Return the [X, Y] coordinate for the center point of the cell that contains the specified text.  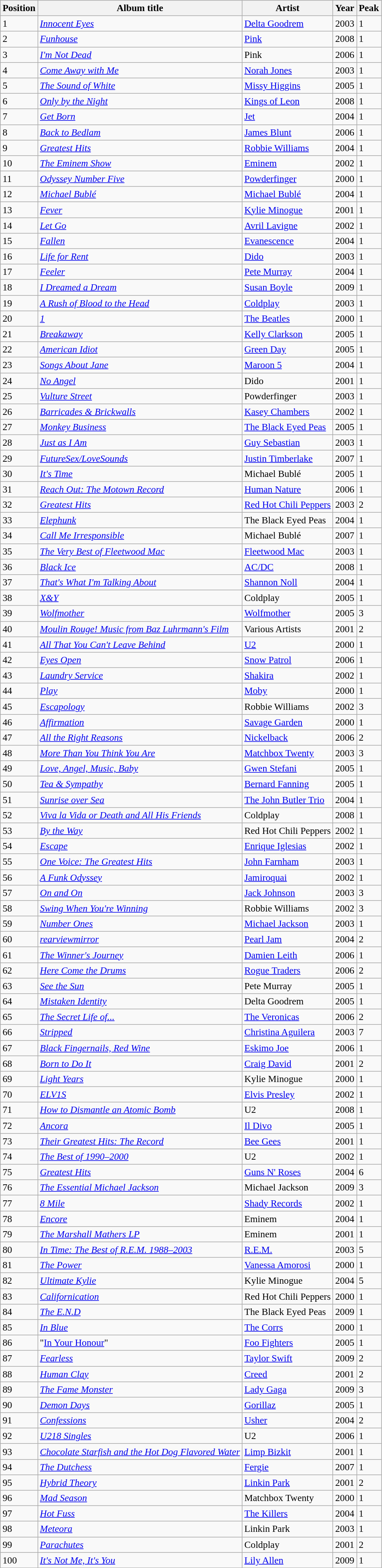
Hot Fuss [140, 1513]
Fearless [140, 1358]
Usher [288, 1420]
39 [19, 613]
18 [19, 287]
93 [19, 1451]
ELV1S [140, 1094]
Songs About Jane [140, 365]
Human Nature [288, 489]
Vanessa Amorosi [288, 1265]
All the Right Reasons [140, 737]
Snow Patrol [288, 660]
Just as I Am [140, 442]
54 [19, 846]
Monkey Business [140, 427]
90 [19, 1405]
Shady Records [288, 1203]
"In Your Honour" [140, 1342]
Get Born [140, 117]
Viva la Vida or Death and All His Friends [140, 815]
50 [19, 784]
Maroon 5 [288, 365]
Laundry Service [140, 675]
Moulin Rouge! Music from Baz Luhrmann's Film [140, 629]
29 [19, 458]
96 [19, 1498]
Susan Boyle [288, 287]
Moby [288, 691]
Year [345, 8]
Avril Lavigne [288, 225]
Album title [140, 8]
rearviewmirror [140, 939]
48 [19, 753]
51 [19, 799]
63 [19, 985]
It's Not Me, It's You [140, 1560]
Shannon Noll [288, 582]
8 [19, 132]
16 [19, 256]
56 [19, 877]
Foo Fighters [288, 1342]
74 [19, 1156]
87 [19, 1358]
70 [19, 1094]
38 [19, 598]
U218 Singles [140, 1436]
47 [19, 737]
Light Years [140, 1079]
Jack Johnson [288, 893]
17 [19, 272]
Escape [140, 846]
Let Go [140, 225]
Kings of Leon [288, 101]
13 [19, 210]
The E.N.D [140, 1312]
Come Away with Me [140, 70]
The Power [140, 1265]
Kasey Chambers [288, 412]
60 [19, 939]
89 [19, 1389]
Guy Sebastian [288, 442]
Ultimate Kylie [140, 1280]
21 [19, 334]
Black Ice [140, 566]
73 [19, 1141]
Demon Days [140, 1405]
Encore [140, 1218]
Fallen [140, 241]
The Beatles [288, 318]
64 [19, 1001]
The Winner's Journey [140, 955]
On and On [140, 893]
Elvis Presley [288, 1094]
91 [19, 1420]
23 [19, 365]
Damien Leith [288, 955]
25 [19, 396]
34 [19, 536]
65 [19, 1017]
The Fame Monster [140, 1389]
75 [19, 1172]
100 [19, 1560]
FutureSex/LoveSounds [140, 458]
4 [19, 70]
12 [19, 194]
24 [19, 380]
Love, Angel, Music, Baby [140, 769]
Lily Allen [288, 1560]
55 [19, 861]
Il Divo [288, 1126]
Rogue Traders [288, 970]
A Rush of Blood to the Head [140, 303]
Limp Bizkit [288, 1451]
Fleetwood Mac [288, 551]
Stripped [140, 1032]
Various Artists [288, 629]
Artist [288, 8]
76 [19, 1188]
30 [19, 474]
Escapology [140, 706]
Jamiroquai [288, 877]
59 [19, 923]
I Dreamed a Dream [140, 287]
97 [19, 1513]
26 [19, 412]
Confessions [140, 1420]
11 [19, 179]
Human Clay [140, 1374]
The John Butler Trio [288, 799]
81 [19, 1265]
Reach Out: The Motown Record [140, 489]
Mistaken Identity [140, 1001]
Swing When You're Winning [140, 908]
Justin Timberlake [288, 458]
Shakira [288, 675]
Californication [140, 1296]
Sunrise over Sea [140, 799]
52 [19, 815]
42 [19, 660]
Here Come the Drums [140, 970]
Meteora [140, 1529]
43 [19, 675]
27 [19, 427]
That's What I'm Talking About [140, 582]
53 [19, 831]
45 [19, 706]
The Very Best of Fleetwood Mac [140, 551]
85 [19, 1327]
Bee Gees [288, 1141]
I'm Not Dead [140, 55]
Guns N' Roses [288, 1172]
67 [19, 1048]
How to Dismantle an Atomic Bomb [140, 1110]
John Farnham [288, 861]
49 [19, 769]
Innocent Eyes [140, 23]
The Sound of White [140, 85]
Feeler [140, 272]
In Blue [140, 1327]
61 [19, 955]
82 [19, 1280]
Funhouse [140, 39]
Savage Garden [288, 722]
Black Fingernails, Red Wine [140, 1048]
More Than You Think You Are [140, 753]
Nickelback [288, 737]
9 [19, 147]
The Veronicas [288, 1017]
68 [19, 1063]
95 [19, 1482]
8 Mile [140, 1203]
The Essential Michael Jackson [140, 1188]
58 [19, 908]
See the Sun [140, 985]
84 [19, 1312]
Jet [288, 117]
Life for Rent [140, 256]
Creed [288, 1374]
Call Me Irresponsible [140, 536]
Tea & Sympathy [140, 784]
Gorillaz [288, 1405]
Peak [369, 8]
The Killers [288, 1513]
Norah Jones [288, 70]
98 [19, 1529]
Back to Bedlam [140, 132]
79 [19, 1234]
88 [19, 1374]
86 [19, 1342]
Enrique Iglesias [288, 846]
Odyssey Number Five [140, 179]
American Idiot [140, 349]
Breakaway [140, 334]
The Corrs [288, 1327]
Missy Higgins [288, 85]
19 [19, 303]
83 [19, 1296]
72 [19, 1126]
15 [19, 241]
All That You Can't Leave Behind [140, 644]
Barricades & Brickwalls [140, 412]
Ancora [140, 1126]
31 [19, 489]
Evanescence [288, 241]
Christina Aguilera [288, 1032]
Fergie [288, 1467]
46 [19, 722]
71 [19, 1110]
14 [19, 225]
Parachutes [140, 1545]
33 [19, 520]
80 [19, 1250]
R.E.M. [288, 1250]
Taylor Swift [288, 1358]
No Angel [140, 380]
Craig David [288, 1063]
44 [19, 691]
69 [19, 1079]
Eskimo Joe [288, 1048]
Pearl Jam [288, 939]
37 [19, 582]
The Best of 1990–2000 [140, 1156]
94 [19, 1467]
The Secret Life of... [140, 1017]
Lady Gaga [288, 1389]
Mad Season [140, 1498]
Play [140, 691]
Vulture Street [140, 396]
62 [19, 970]
By the Way [140, 831]
28 [19, 442]
66 [19, 1032]
Affirmation [140, 722]
James Blunt [288, 132]
40 [19, 629]
X&Y [140, 598]
Bernard Fanning [288, 784]
92 [19, 1436]
In Time: The Best of R.E.M. 1988–2003 [140, 1250]
32 [19, 504]
41 [19, 644]
Elephunk [140, 520]
99 [19, 1545]
Green Day [288, 349]
77 [19, 1203]
One Voice: The Greatest Hits [140, 861]
Hybrid Theory [140, 1482]
The Marshall Mathers LP [140, 1234]
57 [19, 893]
Their Greatest Hits: The Record [140, 1141]
Kelly Clarkson [288, 334]
It's Time [140, 474]
Position [19, 8]
A Funk Odyssey [140, 877]
Gwen Stefani [288, 769]
Chocolate Starfish and the Hot Dog Flavored Water [140, 1451]
10 [19, 163]
20 [19, 318]
36 [19, 566]
AC/DC [288, 566]
Number Ones [140, 923]
The Eminem Show [140, 163]
78 [19, 1218]
Only by the Night [140, 101]
35 [19, 551]
22 [19, 349]
Fever [140, 210]
Born to Do It [140, 1063]
Eyes Open [140, 660]
The Dutchess [140, 1467]
